Return the (X, Y) coordinate for the center point of the cell that contains the specified text.  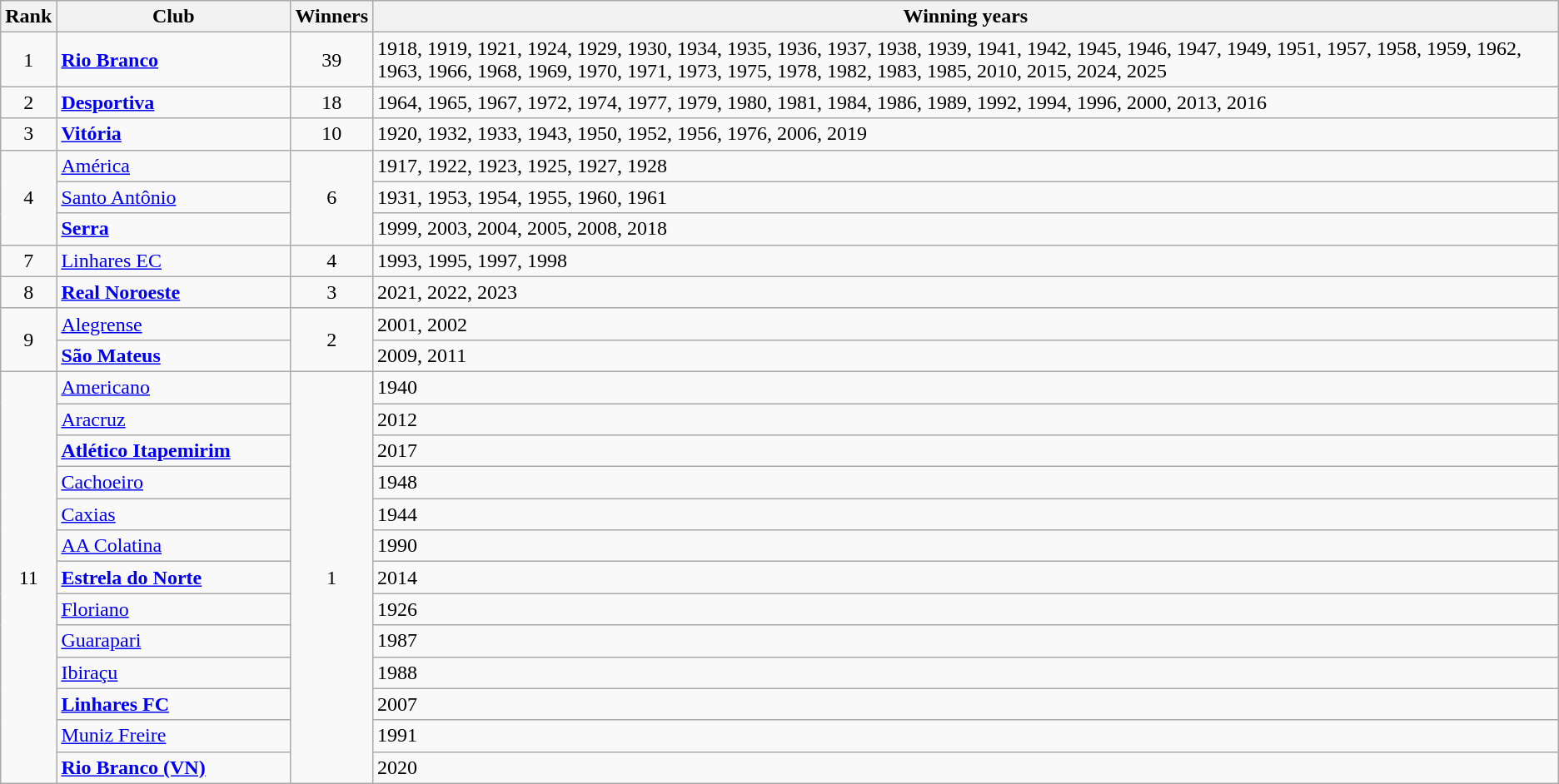
Rio Branco (173, 60)
2009, 2011 (966, 355)
18 (331, 102)
2001, 2002 (966, 324)
11 (28, 578)
1990 (966, 546)
1987 (966, 641)
1948 (966, 483)
Floriano (173, 609)
Santo Antônio (173, 197)
7 (28, 261)
América (173, 166)
Linhares EC (173, 261)
Ibiraçu (173, 672)
Guarapari (173, 641)
1993, 1995, 1997, 1998 (966, 261)
2012 (966, 419)
Cachoeiro (173, 483)
Desportiva (173, 102)
Vitória (173, 134)
1991 (966, 736)
AA Colatina (173, 546)
Serra (173, 229)
2020 (966, 767)
1920, 1932, 1933, 1943, 1950, 1952, 1956, 1976, 2006, 2019 (966, 134)
Club (173, 17)
8 (28, 292)
Muniz Freire (173, 736)
1988 (966, 672)
1917, 1922, 1923, 1925, 1927, 1928 (966, 166)
Estrela do Norte (173, 578)
Rio Branco (VN) (173, 767)
2014 (966, 578)
Winning years (966, 17)
1931, 1953, 1954, 1955, 1960, 1961 (966, 197)
Alegrense (173, 324)
9 (28, 340)
1944 (966, 514)
Aracruz (173, 419)
1964, 1965, 1967, 1972, 1974, 1977, 1979, 1980, 1981, 1984, 1986, 1989, 1992, 1994, 1996, 2000, 2013, 2016 (966, 102)
6 (331, 197)
10 (331, 134)
Real Noroeste (173, 292)
Linhares FC (173, 704)
Caxias (173, 514)
Rank (28, 17)
Winners (331, 17)
1999, 2003, 2004, 2005, 2008, 2018 (966, 229)
2017 (966, 451)
Atlético Itapemirim (173, 451)
São Mateus (173, 355)
2007 (966, 704)
1940 (966, 387)
39 (331, 60)
2021, 2022, 2023 (966, 292)
Americano (173, 387)
1926 (966, 609)
